From the cell containing the given text, extract its center point as [x, y] coordinate. 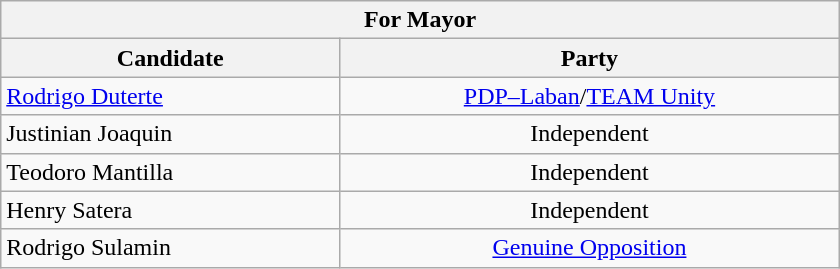
Rodrigo Sulamin [170, 248]
Teodoro Mantilla [170, 172]
Justinian Joaquin [170, 134]
Henry Satera [170, 210]
For Mayor [420, 20]
PDP–Laban/TEAM Unity [590, 96]
Candidate [170, 58]
Genuine Opposition [590, 248]
Party [590, 58]
Rodrigo Duterte [170, 96]
